Return [x, y] of the center of cell containing provided text 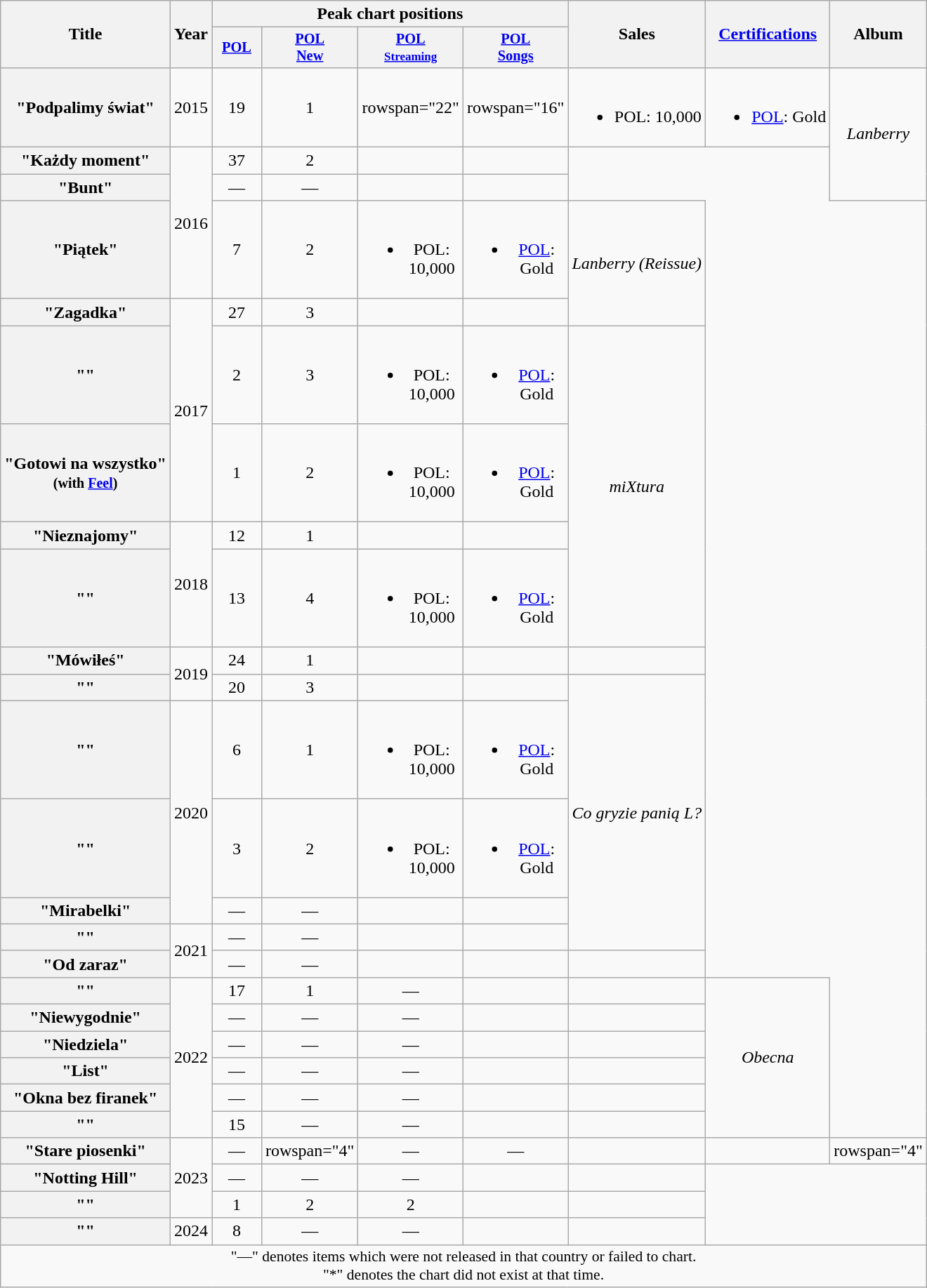
"Od zaraz" [86, 964]
7 [237, 250]
"Bunt" [86, 187]
15 [237, 1124]
4 [310, 598]
Lanberry [879, 133]
Peak chart positions [390, 14]
rowspan="22" [411, 107]
Lanberry (Reissue) [637, 263]
2019 [191, 674]
POLNew [310, 48]
13 [237, 598]
2022 [191, 1057]
POLStreaming [411, 48]
12 [237, 536]
2021 [191, 950]
"List" [86, 1071]
Sales [637, 34]
"Piątek" [86, 250]
"Zagadka" [86, 312]
"Każdy moment" [86, 161]
6 [237, 750]
8 [237, 1231]
2015 [191, 107]
20 [237, 687]
Year [191, 34]
17 [237, 990]
"Nieznajomy" [86, 536]
"Notting Hill" [86, 1178]
Certifications [768, 34]
2016 [191, 223]
"Okna bez firanek" [86, 1098]
rowspan="16" [515, 107]
POLSongs [515, 48]
2023 [191, 1178]
Album [879, 34]
"Gotowi na wszystko"(with Feel) [86, 473]
"Mówiłeś" [86, 660]
miXtura [637, 486]
"Podpalimy świat" [86, 107]
"Stare piosenki" [86, 1151]
"Niedziela" [86, 1044]
2017 [191, 411]
24 [237, 660]
Obecna [768, 1057]
2020 [191, 812]
2024 [191, 1231]
"Niewygodnie" [86, 1018]
"Mirabelki" [86, 910]
"—" denotes items which were not released in that country or failed to chart."*" denotes the chart did not exist at that time. [463, 1266]
Co gryzie panią L? [637, 812]
19 [237, 107]
Title [86, 34]
37 [237, 161]
27 [237, 312]
2018 [191, 585]
POL [237, 48]
